Find where the given text appears and provide that cell's center as (X, Y) coordinate. 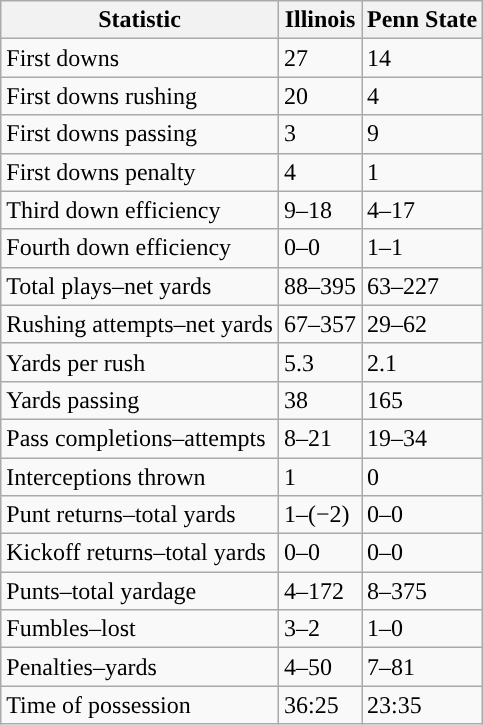
Penn State (422, 20)
3 (320, 134)
Fumbles–lost (140, 629)
20 (320, 96)
1–1 (422, 248)
4–172 (320, 591)
165 (422, 400)
First downs (140, 58)
8–21 (320, 438)
38 (320, 400)
Total plays–net yards (140, 286)
Illinois (320, 20)
Kickoff returns–total yards (140, 553)
First downs penalty (140, 172)
27 (320, 58)
29–62 (422, 324)
67–357 (320, 324)
Penalties–yards (140, 667)
Yards passing (140, 400)
Rushing attempts–net yards (140, 324)
Statistic (140, 20)
36:25 (320, 705)
8–375 (422, 591)
Yards per rush (140, 362)
First downs rushing (140, 96)
Third down efficiency (140, 210)
5.3 (320, 362)
1–0 (422, 629)
2.1 (422, 362)
23:35 (422, 705)
Pass completions–attempts (140, 438)
1–(−2) (320, 515)
63–227 (422, 286)
9 (422, 134)
Punts–total yardage (140, 591)
Interceptions thrown (140, 477)
First downs passing (140, 134)
3–2 (320, 629)
88–395 (320, 286)
4–50 (320, 667)
19–34 (422, 438)
Fourth down efficiency (140, 248)
4–17 (422, 210)
Time of possession (140, 705)
0 (422, 477)
14 (422, 58)
7–81 (422, 667)
Punt returns–total yards (140, 515)
9–18 (320, 210)
